Capture the cell that displays the provided text and extract its [x, y] central coordinate. 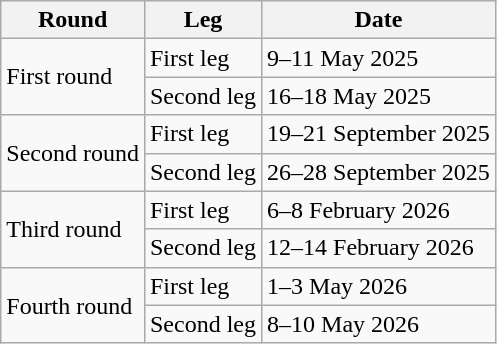
9–11 May 2025 [379, 58]
Second round [73, 153]
12–14 February 2026 [379, 248]
19–21 September 2025 [379, 134]
8–10 May 2026 [379, 324]
Round [73, 20]
First round [73, 77]
Leg [202, 20]
Third round [73, 229]
Fourth round [73, 305]
1–3 May 2026 [379, 286]
16–18 May 2025 [379, 96]
26–28 September 2025 [379, 172]
6–8 February 2026 [379, 210]
Date [379, 20]
